Detect which cell encompasses the target text, then output its [X, Y] center coordinate. 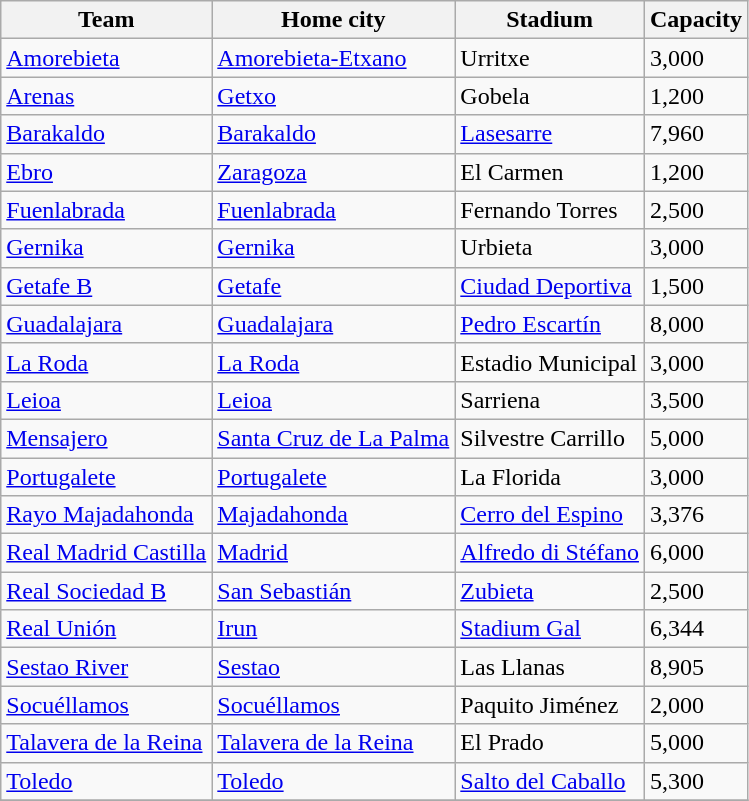
Stadium Gal [550, 629]
La Florida [550, 477]
Getafe [334, 286]
8,000 [696, 324]
Capacity [696, 20]
2,000 [696, 705]
6,344 [696, 629]
7,960 [696, 134]
Real Madrid Castilla [106, 553]
Real Unión [106, 629]
Sarriena [550, 400]
Urritxe [550, 58]
6,000 [696, 553]
3,500 [696, 400]
Madrid [334, 553]
3,376 [696, 515]
Urbieta [550, 248]
Home city [334, 20]
Ciudad Deportiva [550, 286]
El Carmen [550, 172]
Real Sociedad B [106, 591]
Amorebieta [106, 58]
Lasesarre [550, 134]
Salto del Caballo [550, 781]
Silvestre Carrillo [550, 438]
Mensajero [106, 438]
Stadium [550, 20]
Irun [334, 629]
Gobela [550, 96]
5,300 [696, 781]
Zaragoza [334, 172]
Team [106, 20]
1,500 [696, 286]
San Sebastián [334, 591]
Paquito Jiménez [550, 705]
8,905 [696, 667]
Sestao [334, 667]
Santa Cruz de La Palma [334, 438]
Zubieta [550, 591]
Getxo [334, 96]
Majadahonda [334, 515]
Arenas [106, 96]
Sestao River [106, 667]
Amorebieta-Etxano [334, 58]
Ebro [106, 172]
El Prado [550, 743]
Pedro Escartín [550, 324]
Rayo Majadahonda [106, 515]
Estadio Municipal [550, 362]
Alfredo di Stéfano [550, 553]
Las Llanas [550, 667]
Fernando Torres [550, 210]
Cerro del Espino [550, 515]
Getafe B [106, 286]
